For the text-containing cell, return its midpoint in (x, y) coordinate format. 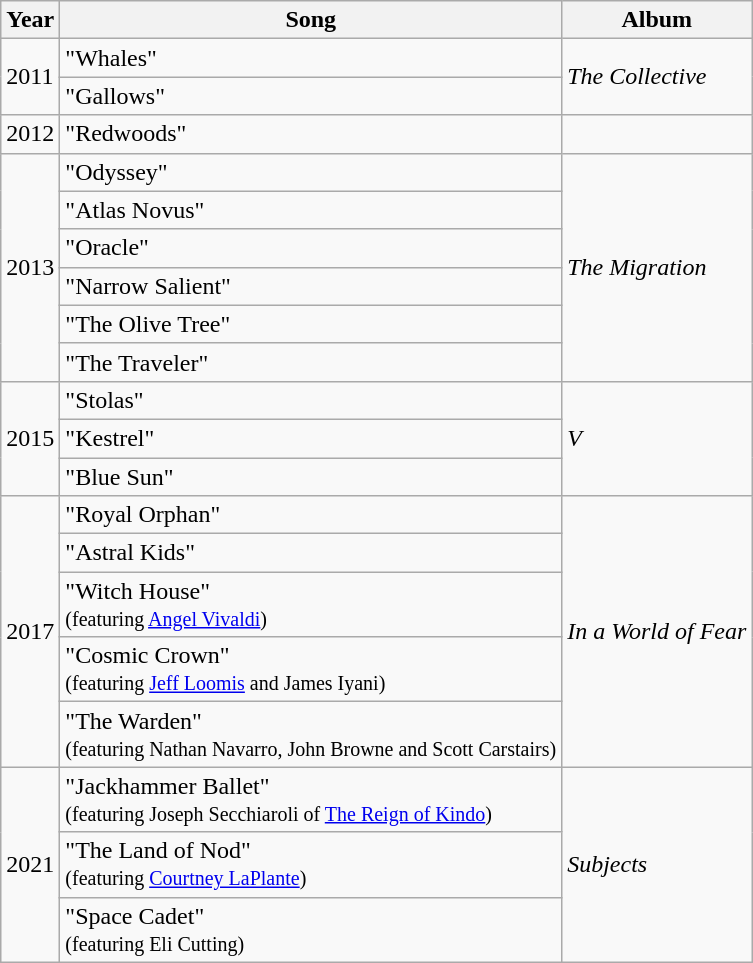
"Astral Kids" (311, 553)
2015 (30, 438)
"The Olive Tree" (311, 324)
"Gallows" (311, 96)
"Space Cadet"(featuring Eli Cutting) (311, 930)
2021 (30, 864)
"Atlas Novus" (311, 210)
"Odyssey" (311, 172)
"Witch House"(featuring Angel Vivaldi) (311, 604)
Subjects (657, 864)
In a World of Fear (657, 632)
"Kestrel" (311, 438)
Year (30, 20)
Album (657, 20)
"Royal Orphan" (311, 515)
Song (311, 20)
"Whales" (311, 58)
"Cosmic Crown"(featuring Jeff Loomis and James Iyani) (311, 670)
"Redwoods" (311, 134)
"Oracle" (311, 248)
2012 (30, 134)
"Stolas" (311, 400)
2017 (30, 632)
V (657, 438)
"The Land of Nod"(featuring Courtney LaPlante) (311, 864)
"The Warden"(featuring Nathan Navarro, John Browne and Scott Carstairs) (311, 734)
2013 (30, 267)
2011 (30, 77)
"Narrow Salient" (311, 286)
"Blue Sun" (311, 477)
"Jackhammer Ballet"(featuring Joseph Secchiaroli of The Reign of Kindo) (311, 800)
"The Traveler" (311, 362)
The Collective (657, 77)
The Migration (657, 267)
